Pinpoint the cell where the given text exists, returning its [x, y] midpoint coordinate. 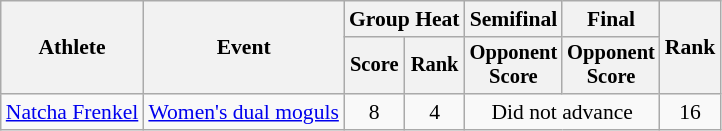
Did not advance [562, 112]
4 [435, 112]
Score [374, 66]
Women's dual moguls [244, 112]
Event [244, 48]
Final [610, 19]
Natcha Frenkel [72, 112]
Group Heat [404, 19]
Semifinal [514, 19]
8 [374, 112]
Athlete [72, 48]
16 [690, 112]
